Return [x, y] of the center of cell containing provided text 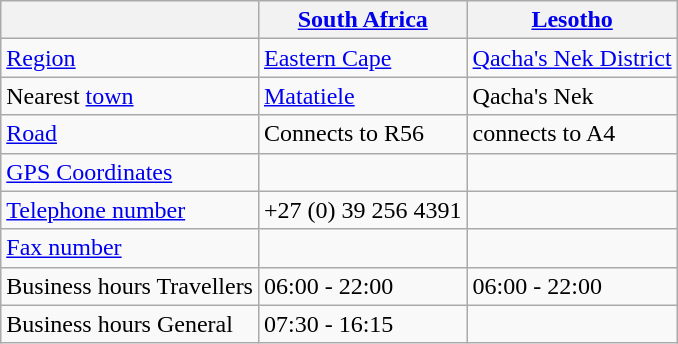
Qacha's Nek [572, 96]
GPS Coordinates [130, 172]
Telephone number [130, 210]
Fax number [130, 248]
Business hours General [130, 324]
Nearest town [130, 96]
Matatiele [362, 96]
Qacha's Nek District [572, 58]
connects to A4 [572, 134]
Lesotho [572, 20]
Eastern Cape [362, 58]
Road [130, 134]
Connects to R56 [362, 134]
South Africa [362, 20]
Business hours Travellers [130, 286]
Region [130, 58]
+27 (0) 39 256 4391 [362, 210]
07:30 - 16:15 [362, 324]
